Pinpoint the cell where the given text exists, returning its (X, Y) midpoint coordinate. 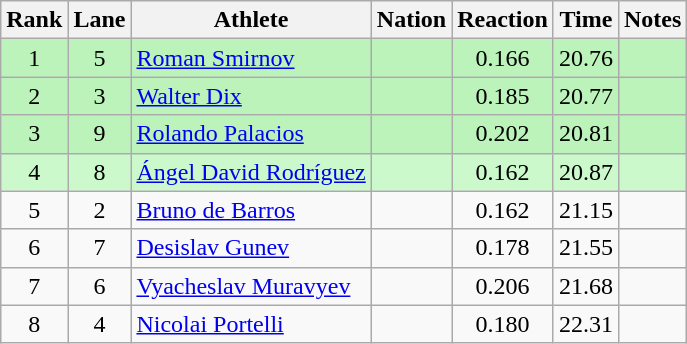
20.76 (586, 58)
Athlete (251, 20)
21.15 (586, 210)
20.77 (586, 96)
0.206 (503, 286)
1 (34, 58)
22.31 (586, 324)
Desislav Gunev (251, 248)
Bruno de Barros (251, 210)
21.55 (586, 248)
0.180 (503, 324)
Ángel David Rodríguez (251, 172)
Roman Smirnov (251, 58)
0.178 (503, 248)
0.202 (503, 134)
Rank (34, 20)
Rolando Palacios (251, 134)
Lane (100, 20)
Reaction (503, 20)
Walter Dix (251, 96)
Nicolai Portelli (251, 324)
Time (586, 20)
20.87 (586, 172)
Vyacheslav Muravyev (251, 286)
0.185 (503, 96)
21.68 (586, 286)
0.166 (503, 58)
Notes (652, 20)
Nation (411, 20)
9 (100, 134)
20.81 (586, 134)
